Detect which cell encompasses the target text, then output its (X, Y) center coordinate. 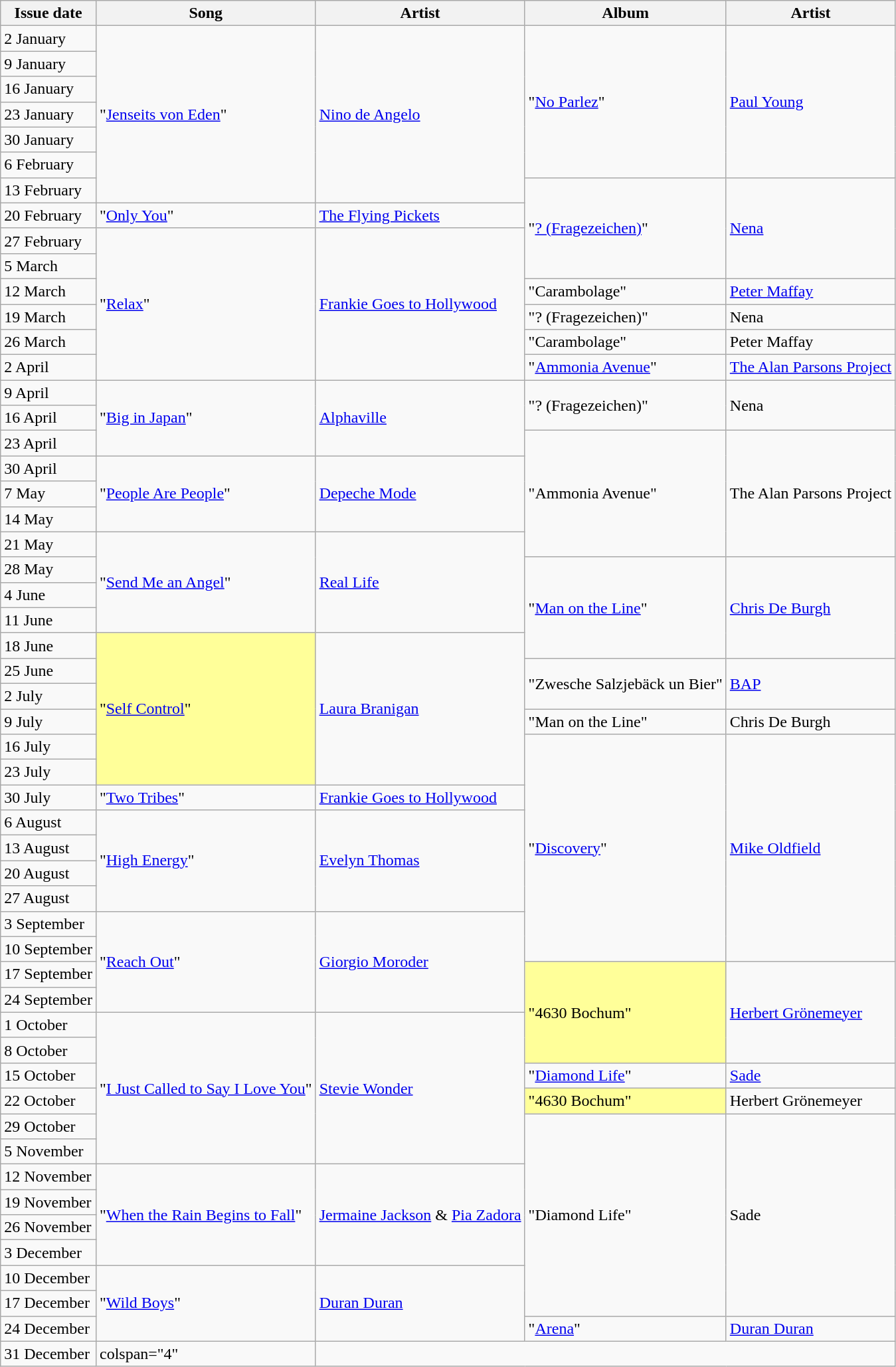
1 October (48, 1025)
"Reach Out" (206, 962)
Stevie Wonder (420, 1088)
20 August (48, 873)
23 January (48, 114)
13 August (48, 848)
Real Life (420, 582)
30 April (48, 469)
"High Energy" (206, 861)
colspan="4" (206, 1354)
"Jenseits von Eden" (206, 114)
6 August (48, 823)
Evelyn Thomas (420, 861)
27 February (48, 241)
"Discovery" (626, 848)
18 June (48, 645)
17 September (48, 974)
BAP (810, 683)
29 October (48, 1126)
Mike Oldfield (810, 848)
Issue date (48, 13)
2 January (48, 39)
Alphaville (420, 418)
9 January (48, 64)
4 June (48, 595)
21 May (48, 544)
Song (206, 13)
5 November (48, 1152)
20 February (48, 215)
16 July (48, 747)
19 March (48, 317)
"Send Me an Angel" (206, 582)
"Zwesche Salzjebäck un Bier" (626, 683)
"I Just Called to Say I Love You" (206, 1088)
Nino de Angelo (420, 114)
"No Parlez" (626, 102)
24 September (48, 999)
Depeche Mode (420, 494)
31 December (48, 1354)
2 April (48, 368)
24 December (48, 1328)
30 July (48, 797)
10 September (48, 949)
27 August (48, 898)
26 November (48, 1227)
Paul Young (810, 102)
28 May (48, 570)
16 January (48, 89)
9 April (48, 393)
11 June (48, 620)
22 October (48, 1101)
"Big in Japan" (206, 418)
"Two Tribes" (206, 797)
"People Are People" (206, 494)
23 April (48, 443)
Giorgio Moroder (420, 962)
14 May (48, 519)
13 February (48, 190)
15 October (48, 1075)
"When the Rain Begins to Fall" (206, 1215)
"Only You" (206, 215)
3 December (48, 1253)
3 September (48, 924)
7 May (48, 494)
2 July (48, 696)
"Relax" (206, 304)
26 March (48, 342)
12 March (48, 291)
The Flying Pickets (420, 215)
16 April (48, 418)
5 March (48, 266)
"Wild Boys" (206, 1303)
19 November (48, 1202)
23 July (48, 772)
8 October (48, 1050)
25 June (48, 671)
30 January (48, 140)
Laura Branigan (420, 708)
6 February (48, 165)
9 July (48, 721)
Album (626, 13)
Jermaine Jackson & Pia Zadora (420, 1215)
10 December (48, 1278)
"Arena" (626, 1328)
12 November (48, 1177)
"Self Control" (206, 708)
17 December (48, 1303)
